Scan for the cell matching the given text and deliver its (x, y) coordinate at center. 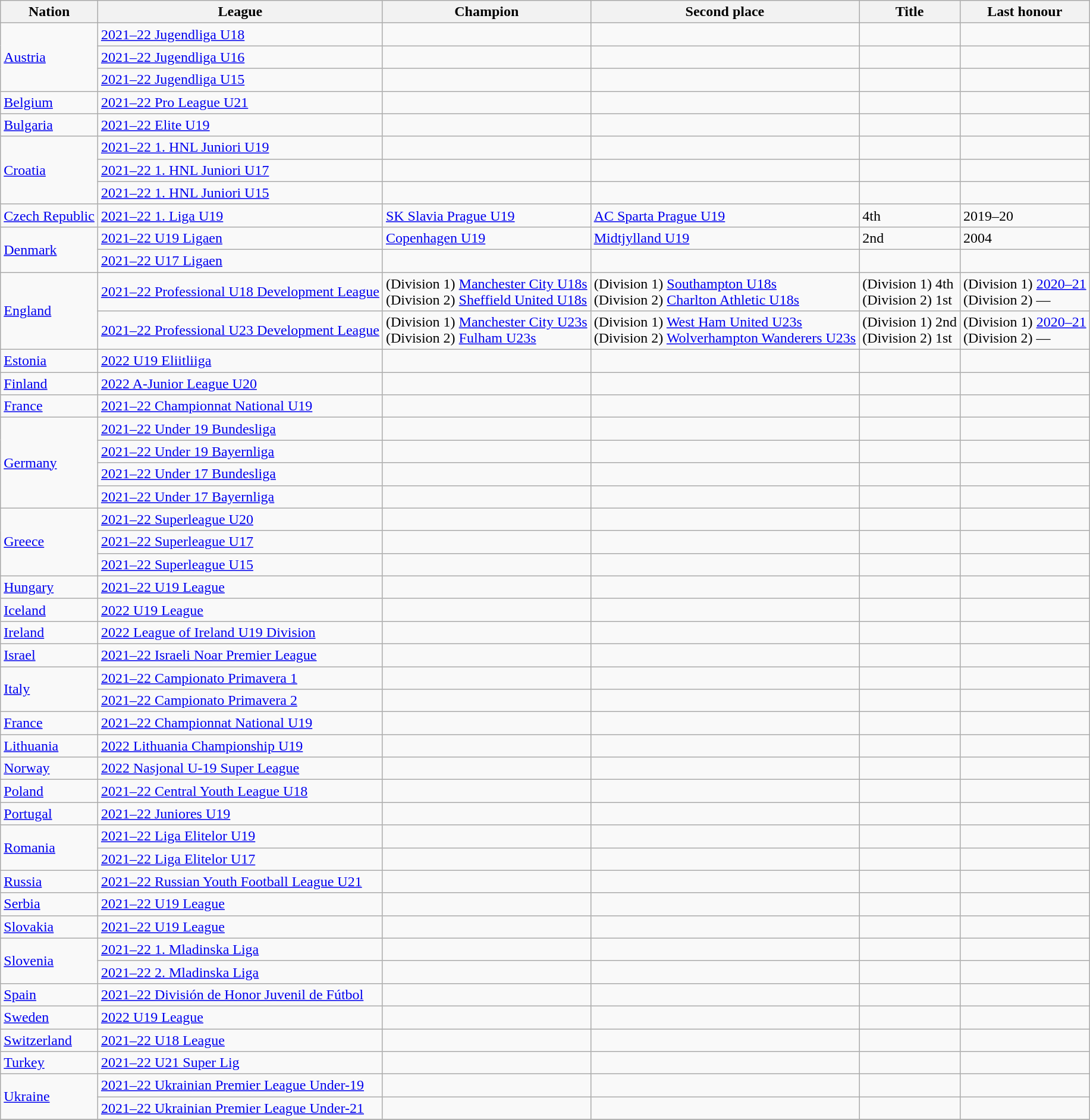
Denmark (49, 249)
Norway (49, 768)
2021–22 Israeli Noar Premier League (240, 655)
England (49, 311)
Portugal (49, 814)
2021–22 División de Honor Juvenil de Fútbol (240, 994)
Last honour (1025, 12)
2021–22 U17 Ligaen (240, 261)
Bulgaria (49, 125)
4th (910, 215)
Poland (49, 791)
Sweden (49, 1017)
Hungary (49, 587)
2021–22 1. Mladinska Liga (240, 949)
2022 Lithuania Championship U19 (240, 746)
2021–22 Liga Elitelor U19 (240, 836)
2004 (1025, 238)
Greece (49, 542)
2022 U19 Eliitliiga (240, 361)
2021–22 1. HNL Juniori U15 (240, 193)
Israel (49, 655)
Czech Republic (49, 215)
(Division 1) Manchester City U23s(Division 2) Fulham U23s (486, 331)
2021–22 Liga Elitelor U17 (240, 859)
2021–22 2. Mladinska Liga (240, 972)
Ukraine (49, 1097)
Slovakia (49, 927)
2022 League of Ireland U19 Division (240, 632)
2021–22 U21 Super Lig (240, 1063)
SK Slavia Prague U19 (486, 215)
2021–22 Pro League U21 (240, 102)
(Division 1) Southampton U18s(Division 2) Charlton Athletic U18s (725, 291)
Midtjylland U19 (725, 238)
Romania (49, 848)
2021–22 Professional U23 Development League (240, 331)
2021–22 Juniores U19 (240, 814)
2021–22 Superleague U17 (240, 542)
2021–22 Jugendliga U16 (240, 57)
2021–22 U19 Ligaen (240, 238)
2019–20 (1025, 215)
Estonia (49, 361)
Copenhagen U19 (486, 238)
Second place (725, 12)
2021–22 Under 17 Bundesliga (240, 474)
Italy (49, 689)
Spain (49, 994)
2021–22 1. Liga U19 (240, 215)
2021–22 Superleague U15 (240, 564)
2021–22 Under 19 Bayernliga (240, 451)
2021–22 Superleague U20 (240, 519)
Croatia (49, 170)
2021–22 Ukrainian Premier League Under-21 (240, 1108)
2021–22 Ukrainian Premier League Under-19 (240, 1086)
Lithuania (49, 746)
2021–22 Russian Youth Football League U21 (240, 881)
2021–22 Jugendliga U15 (240, 80)
League (240, 12)
Switzerland (49, 1040)
(Division 1) West Ham United U23s(Division 2) Wolverhampton Wanderers U23s (725, 331)
2021–22 Campionato Primavera 1 (240, 677)
2nd (910, 238)
2021–22 Jugendliga U18 (240, 34)
Champion (486, 12)
Ireland (49, 632)
Slovenia (49, 961)
2021–22 Professional U18 Development League (240, 291)
Serbia (49, 904)
Iceland (49, 610)
(Division 1) Manchester City U18s(Division 2) Sheffield United U18s (486, 291)
Belgium (49, 102)
2022 A-Junior League U20 (240, 384)
2021–22 Campionato Primavera 2 (240, 701)
(Division 1) 2nd(Division 2) 1st (910, 331)
Title (910, 12)
2021–22 1. HNL Juniori U19 (240, 148)
Russia (49, 881)
2021–22 1. HNL Juniori U17 (240, 170)
Turkey (49, 1063)
(Division 1) 4th(Division 2) 1st (910, 291)
Finland (49, 384)
2021–22 Under 17 Bayernliga (240, 497)
Austria (49, 57)
2022 Nasjonal U-19 Super League (240, 768)
AC Sparta Prague U19 (725, 215)
Nation (49, 12)
2021–22 U18 League (240, 1040)
2021–22 Elite U19 (240, 125)
2021–22 Central Youth League U18 (240, 791)
Germany (49, 463)
2021–22 Under 19 Bundesliga (240, 429)
